Return the [x, y] coordinate for the center point of the cell that contains the specified text.  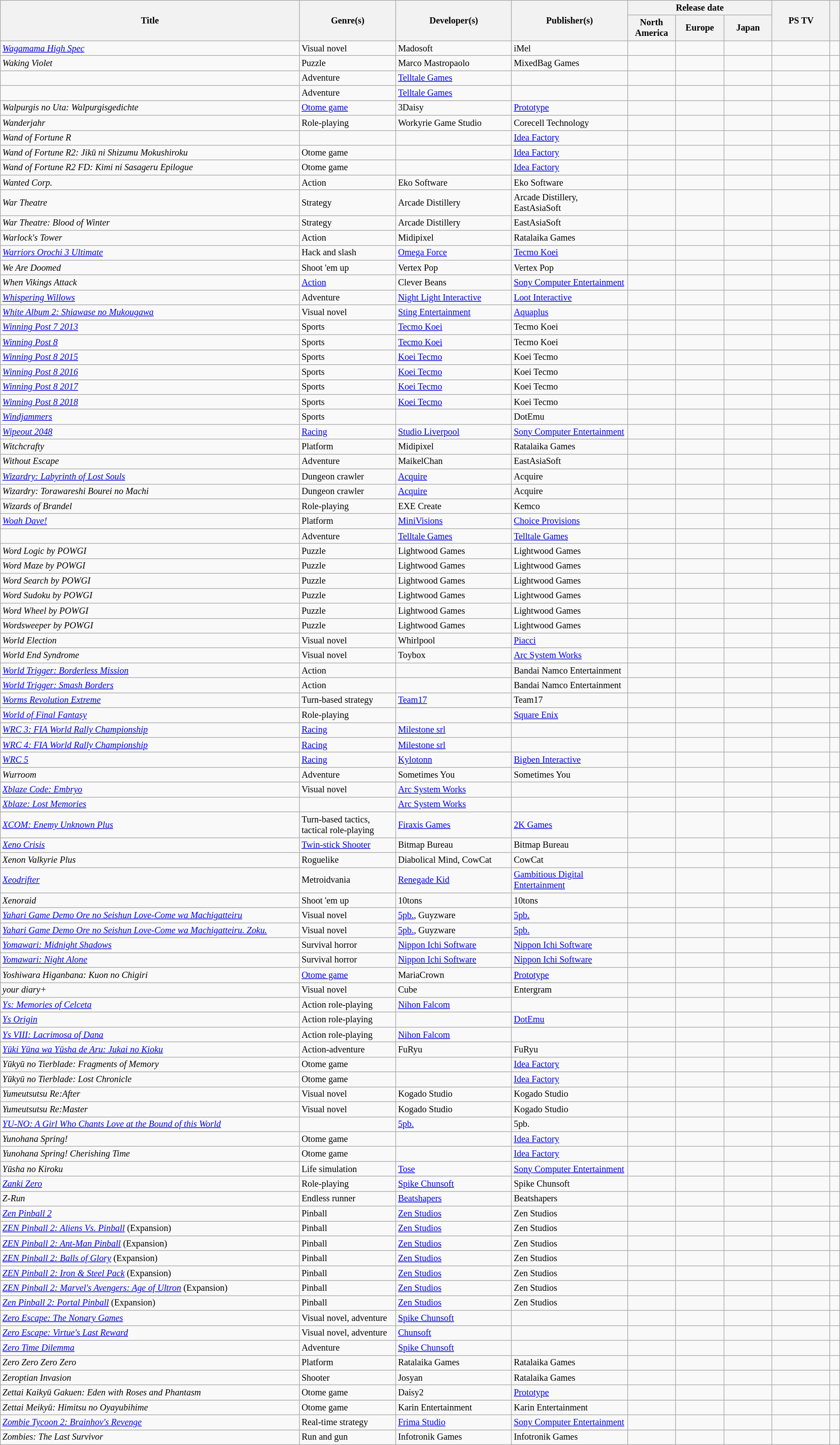
Ys: Memories of Celceta [150, 1005]
Toybox [454, 655]
your diary+ [150, 990]
Zombie Tycoon 2: Brainhov's Revenge [150, 1422]
Wand of Fortune R2: Jikū ni Shizumu Mokushiroku [150, 152]
Studio Liverpool [454, 432]
Night Light Interactive [454, 297]
Sting Entertainment [454, 312]
World End Syndrome [150, 655]
3Daisy [454, 108]
Yūkyū no Tierblade: Fragments of Memory [150, 1064]
Ys VIII: Lacrimosa of Dana [150, 1035]
Daisy2 [454, 1392]
Xblaze Code: Embryo [150, 790]
Gambitious Digital Entertainment [570, 880]
Warlock's Tower [150, 238]
Yahari Game Demo Ore no Seishun Love-Come wa Machigatteiru [150, 915]
Yumeutsutsu Re:After [150, 1094]
Ys Origin [150, 1020]
Xblaze: Lost Memories [150, 804]
ZEN Pinball 2: Aliens Vs. Pinball (Expansion) [150, 1228]
Wanted Corp. [150, 183]
Choice Provisions [570, 521]
Z-Run [150, 1199]
Waking Violet [150, 63]
WRC 3: FIA World Rally Championship [150, 730]
Kylotonn [454, 760]
Xenon Valkyrie Plus [150, 860]
Wagamama High Spec [150, 48]
Wizardry: Labyrinth of Lost Souls [150, 476]
Action-adventure [348, 1049]
Whispering Willows [150, 297]
World Trigger: Smash Borders [150, 685]
Chunsoft [454, 1333]
Xenoraid [150, 900]
Diabolical Mind, CowCat [454, 860]
Zero Time Dilemma [150, 1348]
Hack and slash [348, 253]
Word Sudoku by POWGI [150, 596]
Run and gun [348, 1437]
Aquaplus [570, 312]
Wand of Fortune R2 FD: Kimi ni Sasageru Epilogue [150, 167]
Winning Post 7 2013 [150, 327]
Developer(s) [454, 20]
Japan [748, 28]
MixedBag Games [570, 63]
Zero Escape: The Nonary Games [150, 1318]
Windjammers [150, 417]
Winning Post 8 2016 [150, 372]
XCOM: Enemy Unknown Plus [150, 825]
Europe [700, 28]
2K Games [570, 825]
Zettai Kaikyū Gakuen: Eden with Roses and Phantasm [150, 1392]
Metroidvania [348, 880]
Josyan [454, 1378]
YU-NO: A Girl Who Chants Love at the Bound of this World [150, 1124]
Marco Mastropaolo [454, 63]
WRC 4: FIA World Rally Championship [150, 745]
Warriors Orochi 3 Ultimate [150, 253]
Winning Post 8 [150, 342]
Zero Escape: Virtue's Last Reward [150, 1333]
Yumeutsutsu Re:Master [150, 1109]
Publisher(s) [570, 20]
Yunohana Spring! [150, 1139]
Without Escape [150, 461]
We Are Doomed [150, 268]
Kemco [570, 506]
Omega Force [454, 253]
Cube [454, 990]
Zeroptian Invasion [150, 1378]
Yūkyū no Tierblade: Lost Chronicle [150, 1079]
Winning Post 8 2018 [150, 402]
Corecell Technology [570, 123]
Winning Post 8 2017 [150, 387]
Wizardry: Torawareshi Bourei no Machi [150, 491]
MiniVisions [454, 521]
Yomawari: Midnight Shadows [150, 945]
Zettai Meikyū: Himitsu no Oyayubihime [150, 1407]
Turn-based strategy [348, 700]
North America [651, 28]
War Theatre [150, 203]
Madosoft [454, 48]
Yomawari: Night Alone [150, 960]
CowCat [570, 860]
Word Search by POWGI [150, 581]
Worms Revolution Extreme [150, 700]
Firaxis Games [454, 825]
Yunohana Spring! Cherishing Time [150, 1154]
Renegade Kid [454, 880]
World Trigger: Borderless Mission [150, 670]
Xeno Crisis [150, 845]
Yoshiwara Higanbana: Kuon no Chigiri [150, 975]
Bigben Interactive [570, 760]
Winning Post 8 2015 [150, 357]
MariaCrown [454, 975]
ZEN Pinball 2: Marvel's Avengers: Age of Ultron (Expansion) [150, 1288]
World of Final Fantasy [150, 715]
Word Maze by POWGI [150, 566]
Twin-stick Shooter [348, 845]
White Album 2: Shiawase no Mukougawa [150, 312]
Tose [454, 1169]
Woah Dave! [150, 521]
Title [150, 20]
Zero Zero Zero Zero [150, 1363]
Zombies: The Last Survivor [150, 1437]
Zen Pinball 2: Portal Pinball (Expansion) [150, 1303]
Release date [700, 8]
When Vikings Attack [150, 282]
World Election [150, 640]
Wurroom [150, 775]
Wand of Fortune R [150, 138]
Xeodrifter [150, 880]
Workyrie Game Studio [454, 123]
War Theatre: Blood of Winter [150, 223]
Word Logic by POWGI [150, 551]
PS TV [801, 20]
Loot Interactive [570, 297]
Arcade Distillery, EastAsiaSoft [570, 203]
Life simulation [348, 1169]
Wizards of Brandel [150, 506]
Yahari Game Demo Ore no Seishun Love-Come wa Machigatteiru. Zoku. [150, 930]
WRC 5 [150, 760]
MaikelChan [454, 461]
ZEN Pinball 2: Ant-Man Pinball (Expansion) [150, 1243]
EXE Create [454, 506]
Walpurgis no Uta: Walpurgisgedichte [150, 108]
iMel [570, 48]
Square Enix [570, 715]
Roguelike [348, 860]
Frima Studio [454, 1422]
Whirlpool [454, 640]
Genre(s) [348, 20]
Shooter [348, 1378]
Wipeout 2048 [150, 432]
Real-time strategy [348, 1422]
Turn-based tactics, tactical role-playing [348, 825]
Yūki Yūna wa Yūsha de Aru: Jukai no Kioku [150, 1049]
ZEN Pinball 2: Iron & Steel Pack (Expansion) [150, 1273]
Witchcrafty [150, 447]
Piacci [570, 640]
Word Wheel by POWGI [150, 611]
Wanderjahr [150, 123]
Wordsweeper by POWGI [150, 626]
Endless runner [348, 1199]
Zanki Zero [150, 1184]
Clever Beans [454, 282]
ZEN Pinball 2: Balls of Glory (Expansion) [150, 1258]
Yūsha no Kiroku [150, 1169]
Entergram [570, 990]
Zen Pinball 2 [150, 1214]
